Search for the cell housing the specified text and yield its [x, y] center coordinate. 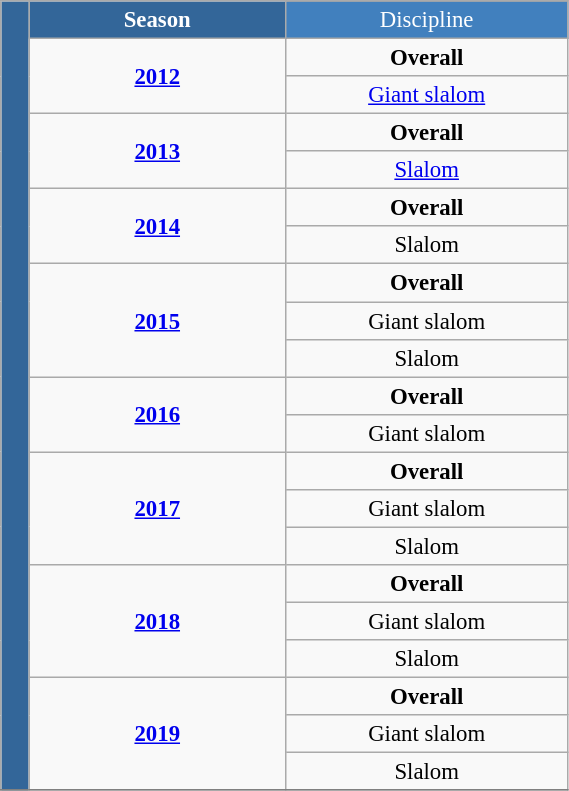
2018 [157, 622]
2013 [157, 152]
Discipline [426, 20]
2015 [157, 320]
2014 [157, 226]
2019 [157, 734]
2017 [157, 508]
2016 [157, 414]
Season [157, 20]
2012 [157, 76]
